Return the [X, Y] coordinate for the center point of the cell that contains the specified text.  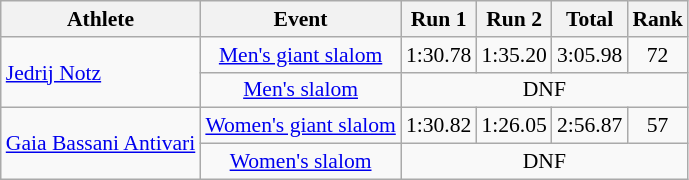
1:35.20 [514, 55]
1:30.78 [438, 55]
57 [658, 126]
3:05.98 [590, 55]
Run 2 [514, 19]
Jedrij Notz [101, 72]
Men's giant slalom [300, 55]
Women's slalom [300, 162]
1:30.82 [438, 126]
72 [658, 55]
Total [590, 19]
1:26.05 [514, 126]
2:56.87 [590, 126]
Event [300, 19]
Run 1 [438, 19]
Gaia Bassani Antivari [101, 144]
Women's giant slalom [300, 126]
Athlete [101, 19]
Men's slalom [300, 90]
Rank [658, 19]
